Return the [X, Y] coordinate for the center point of the cell that contains the specified text.  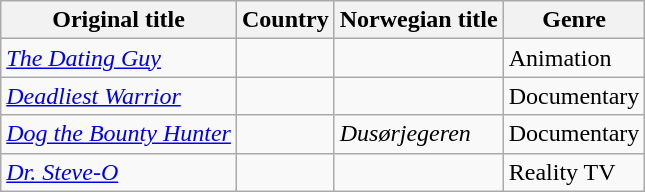
Dog the Bounty Hunter [119, 134]
Country [285, 20]
Dusørjegeren [418, 134]
Deadliest Warrior [119, 96]
Animation [574, 58]
Dr. Steve-O [119, 172]
Norwegian title [418, 20]
The Dating Guy [119, 58]
Reality TV [574, 172]
Genre [574, 20]
Original title [119, 20]
